Return (x, y) of the center of cell containing provided text 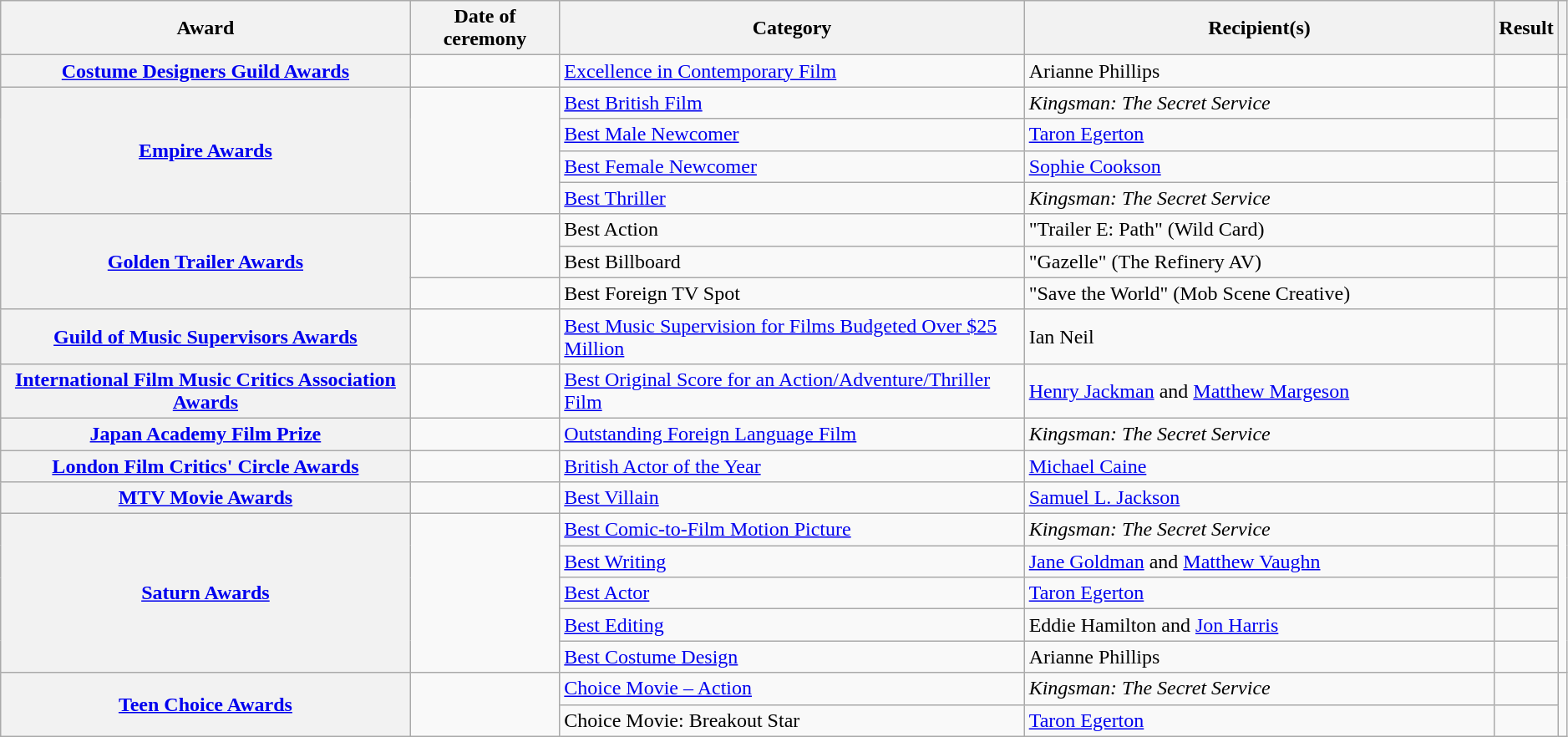
London Film Critics' Circle Awards (206, 465)
Best Male Newcomer (792, 135)
Golden Trailer Awards (206, 262)
Samuel L. Jackson (1260, 498)
Best Villain (792, 498)
Choice Movie: Breakout Star (792, 720)
Ian Neil (1260, 336)
Costume Designers Guild Awards (206, 71)
Best Foreign TV Spot (792, 293)
Choice Movie – Action (792, 689)
Best Action (792, 230)
Best Music Supervision for Films Budgeted Over $25 Million (792, 336)
Recipient(s) (1260, 28)
Award (206, 28)
MTV Movie Awards (206, 498)
Michael Caine (1260, 465)
"Gazelle" (The Refinery AV) (1260, 262)
Japan Academy Film Prize (206, 434)
Henry Jackman and Matthew Margeson (1260, 391)
Saturn Awards (206, 593)
Best Original Score for an Action/Adventure/Thriller Film (792, 391)
Best Billboard (792, 262)
Best Actor (792, 593)
"Save the World" (Mob Scene Creative) (1260, 293)
"Trailer E: Path" (Wild Card) (1260, 230)
Best British Film (792, 103)
Best Writing (792, 562)
Eddie Hamilton and Jon Harris (1260, 625)
Best Comic-to-Film Motion Picture (792, 530)
Sophie Cookson (1260, 166)
Teen Choice Awards (206, 704)
British Actor of the Year (792, 465)
Jane Goldman and Matthew Vaughn (1260, 562)
Best Editing (792, 625)
Date of ceremony (485, 28)
Result (1526, 28)
Empire Awards (206, 150)
Guild of Music Supervisors Awards (206, 336)
Best Female Newcomer (792, 166)
Outstanding Foreign Language Film (792, 434)
Best Thriller (792, 198)
Best Costume Design (792, 657)
Excellence in Contemporary Film (792, 71)
Category (792, 28)
International Film Music Critics Association Awards (206, 391)
